Scan for the cell matching the given text and deliver its [x, y] coordinate at center. 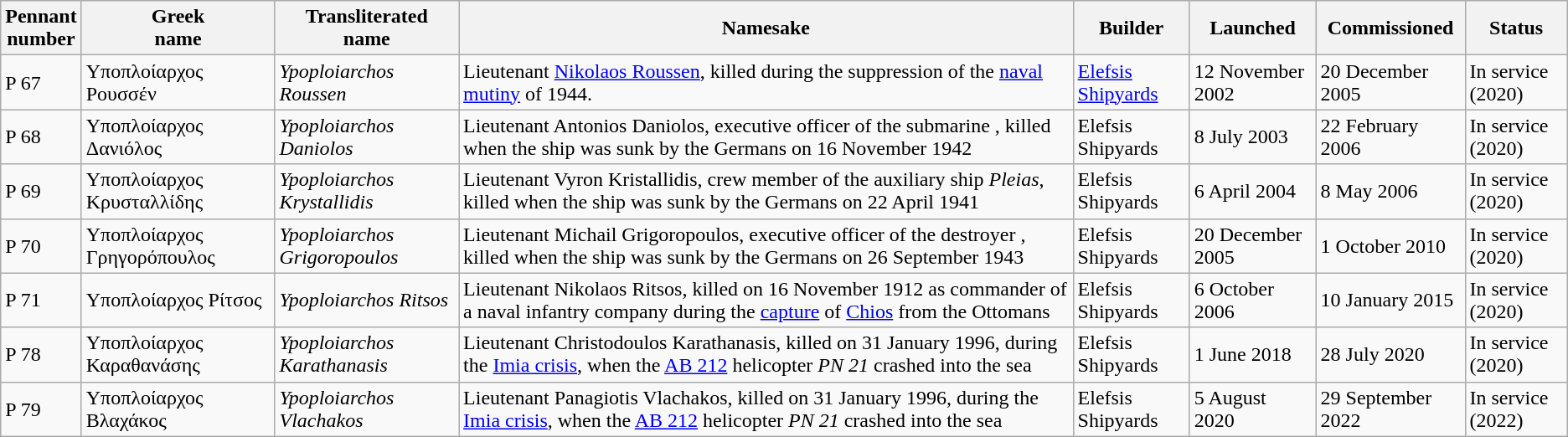
In service (2022) [1516, 409]
Υποπλοίαρχος Βλαχάκος [178, 409]
Lieutenant Vyron Kristallidis, crew member of the auxiliary ship Pleias, killed when the ship was sunk by the Germans on 22 April 1941 [766, 191]
Greekname [178, 28]
Υποπλοίαρχος Καραθανάσης [178, 355]
10 January 2015 [1390, 300]
1 June 2018 [1253, 355]
Namesake [766, 28]
P 71 [41, 300]
Υποπλοίαρχος Ρίτσος [178, 300]
Pennant number [41, 28]
Ypoploiarchos Krystallidis [367, 191]
Lieutenant Christodoulos Karathanasis, killed on 31 January 1996, during the Imia crisis, when the AB 212 helicopter PN 21 crashed into the sea [766, 355]
Υποπλοίαρχος Δανιόλος [178, 137]
Υποπλοίαρχος Ρουσσέν [178, 82]
6 April 2004 [1253, 191]
29 September 2022 [1390, 409]
Ypoploiarchos Roussen [367, 82]
Lieutenant Nikolaos Roussen, killed during the suppression of the naval mutiny of 1944. [766, 82]
Lieutenant Michail Grigoropoulos, executive officer of the destroyer , killed when the ship was sunk by the Germans on 26 September 1943 [766, 246]
Lieutenant Antonios Daniolos, executive officer of the submarine , killed when the ship was sunk by the Germans on 16 November 1942 [766, 137]
6 October 2006 [1253, 300]
22 February 2006 [1390, 137]
8 July 2003 [1253, 137]
P 67 [41, 82]
Ypoploiarchos Ritsos [367, 300]
8 May 2006 [1390, 191]
Υποπλοίαρχος Γρηγορόπουλος [178, 246]
1 October 2010 [1390, 246]
Status [1516, 28]
28 July 2020 [1390, 355]
P 68 [41, 137]
P 70 [41, 246]
Builder [1131, 28]
Commissioned [1390, 28]
Ypoploiarchos Vlachakos [367, 409]
5 August 2020 [1253, 409]
Transliteratedname [367, 28]
Launched [1253, 28]
Ypoploiarchos Grigoropoulos [367, 246]
Ypoploiarchos Daniolos [367, 137]
Lieutenant Panagiotis Vlachakos, killed on 31 January 1996, during the Imia crisis, when the AB 212 helicopter PN 21 crashed into the sea [766, 409]
Υποπλοίαρχος Κρυσταλλίδης [178, 191]
P 78 [41, 355]
Ypoploiarchos Karathanasis [367, 355]
P 79 [41, 409]
Lieutenant Nikolaos Ritsos, killed on 16 November 1912 as commander of a naval infantry company during the capture of Chios from the Ottomans [766, 300]
12 November 2002 [1253, 82]
P 69 [41, 191]
